Search for the cell housing the specified text and yield its [X, Y] center coordinate. 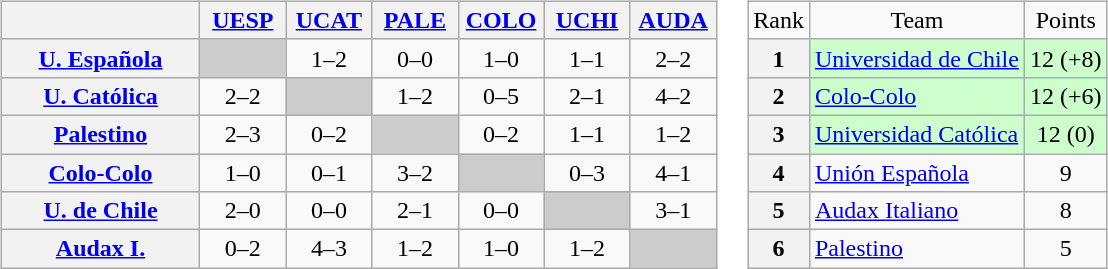
4–3 [329, 249]
12 (+6) [1066, 96]
UESP [243, 20]
4–1 [673, 173]
9 [1066, 173]
12 (0) [1066, 134]
COLO [501, 20]
0–5 [501, 96]
0–3 [587, 173]
PALE [415, 20]
U. Católica [100, 96]
3 [779, 134]
1 [779, 58]
Unión Española [916, 173]
U. Española [100, 58]
4–2 [673, 96]
UCAT [329, 20]
8 [1066, 211]
U. de Chile [100, 211]
0–1 [329, 173]
2 [779, 96]
Audax I. [100, 249]
2–0 [243, 211]
Rank [779, 20]
4 [779, 173]
AUDA [673, 20]
UCHI [587, 20]
Points [1066, 20]
Audax Italiano [916, 211]
12 (+8) [1066, 58]
3–2 [415, 173]
6 [779, 249]
Team [916, 20]
3–1 [673, 211]
2–3 [243, 134]
Universidad Católica [916, 134]
Universidad de Chile [916, 58]
